Extract the [x, y] coordinate from the center of the cell holding the provided text.  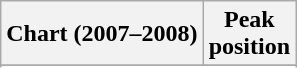
Chart (2007–2008) [102, 34]
Peak position [249, 34]
